Scan for the cell matching the given text and deliver its [X, Y] coordinate at center. 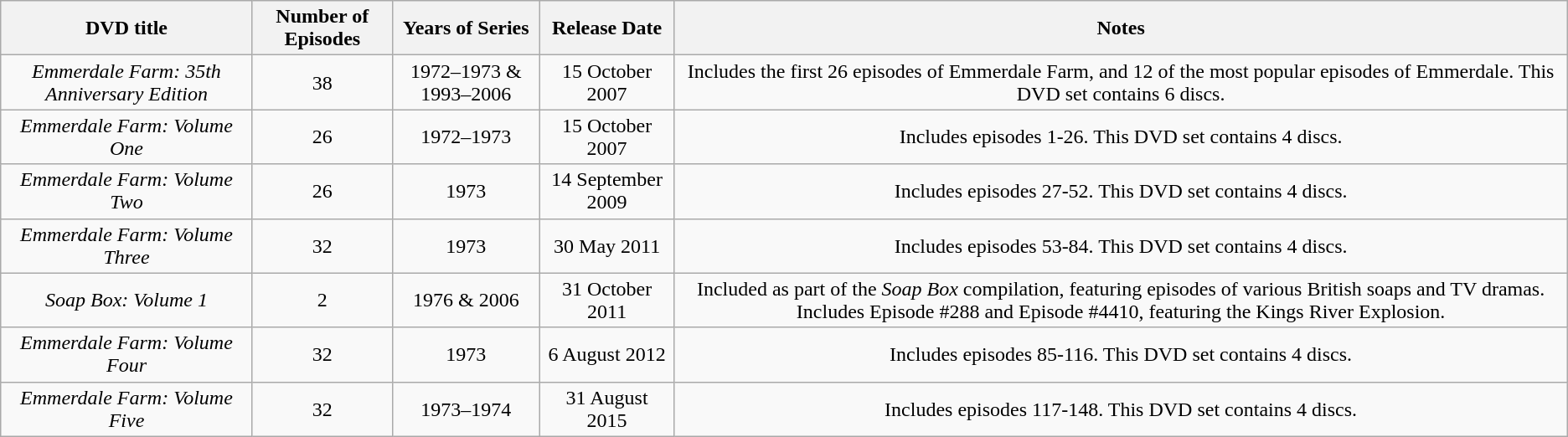
14 September 2009 [606, 191]
DVD title [126, 28]
Notes [1121, 28]
Emmerdale Farm: Volume Four [126, 355]
Emmerdale Farm: Volume One [126, 137]
38 [322, 82]
Emmerdale Farm: 35th Anniversary Edition [126, 82]
1972–1973 & 1993–2006 [466, 82]
Includes episodes 85-116. This DVD set contains 4 discs. [1121, 355]
Includes episodes 27-52. This DVD set contains 4 discs. [1121, 191]
Emmerdale Farm: Volume Three [126, 246]
1972–1973 [466, 137]
Includes episodes 53-84. This DVD set contains 4 discs. [1121, 246]
Release Date [606, 28]
6 August 2012 [606, 355]
30 May 2011 [606, 246]
Soap Box: Volume 1 [126, 300]
1976 & 2006 [466, 300]
Includes the first 26 episodes of Emmerdale Farm, and 12 of the most popular episodes of Emmerdale. This DVD set contains 6 discs. [1121, 82]
Includes episodes 117-148. This DVD set contains 4 discs. [1121, 409]
Includes episodes 1-26. This DVD set contains 4 discs. [1121, 137]
Emmerdale Farm: Volume Two [126, 191]
31 August 2015 [606, 409]
Emmerdale Farm: Volume Five [126, 409]
31 October 2011 [606, 300]
1973–1974 [466, 409]
2 [322, 300]
Years of Series [466, 28]
Number of Episodes [322, 28]
